Identify which cell holds the provided text, then report its [x, y] central coordinate. 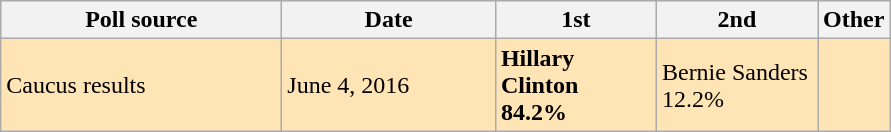
Caucus results [142, 85]
June 4, 2016 [389, 85]
Bernie Sanders12.2% [736, 85]
2nd [736, 20]
Date [389, 20]
Hillary Clinton84.2% [576, 85]
Other [854, 20]
1st [576, 20]
Poll source [142, 20]
